Output the (X, Y) coordinate of the center of the cell containing the given text.  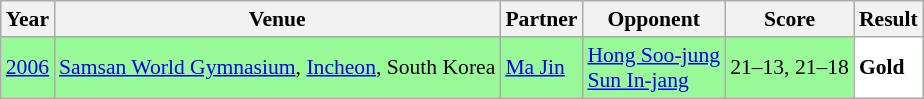
2006 (28, 68)
Venue (277, 19)
Hong Soo-jung Sun In-jang (654, 68)
Partner (541, 19)
21–13, 21–18 (790, 68)
Samsan World Gymnasium, Incheon, South Korea (277, 68)
Result (888, 19)
Ma Jin (541, 68)
Gold (888, 68)
Year (28, 19)
Opponent (654, 19)
Score (790, 19)
